Capture the cell that displays the provided text and extract its [x, y] central coordinate. 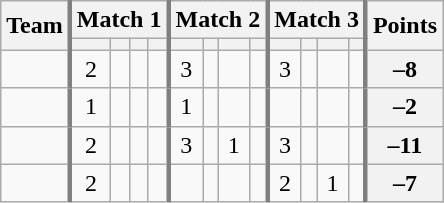
–2 [404, 107]
Match 3 [316, 20]
Points [404, 26]
–11 [404, 145]
–8 [404, 69]
Match 2 [218, 20]
Match 1 [120, 20]
–7 [404, 183]
Team [36, 26]
